Search for the cell housing the specified text and yield its (X, Y) center coordinate. 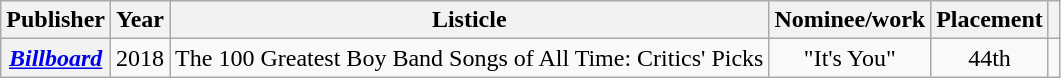
Billboard (56, 58)
Publisher (56, 20)
Year (140, 20)
2018 (140, 58)
The 100 Greatest Boy Band Songs of All Time: Critics' Picks (470, 58)
Placement (990, 20)
44th (990, 58)
Nominee/work (850, 20)
Listicle (470, 20)
"It's You" (850, 58)
